Return the [X, Y] coordinate for the center point of the cell that contains the specified text.  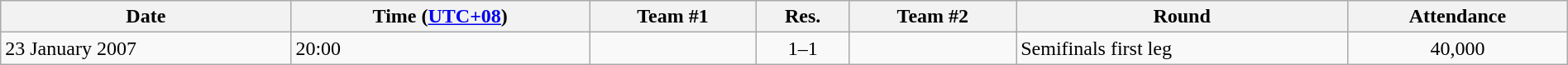
Team #2 [933, 17]
Time (UTC+08) [440, 17]
Team #1 [673, 17]
Semifinals first leg [1183, 48]
1–1 [802, 48]
Res. [802, 17]
23 January 2007 [146, 48]
40,000 [1458, 48]
Attendance [1458, 17]
Date [146, 17]
Round [1183, 17]
20:00 [440, 48]
